Provide the [X, Y] coordinate of the cell's center where the given text is located.  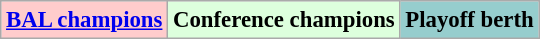
Playoff berth [470, 20]
BAL champions [84, 20]
Conference champions [284, 20]
